From the cell containing the given text, extract its center point as (X, Y) coordinate. 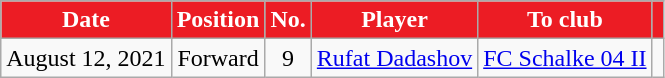
Position (218, 20)
9 (288, 58)
To club (565, 20)
No. (288, 20)
Forward (218, 58)
FC Schalke 04 II (565, 58)
Rufat Dadashov (394, 58)
Date (86, 20)
August 12, 2021 (86, 58)
Player (394, 20)
